Scan for the cell matching the given text and deliver its (X, Y) coordinate at center. 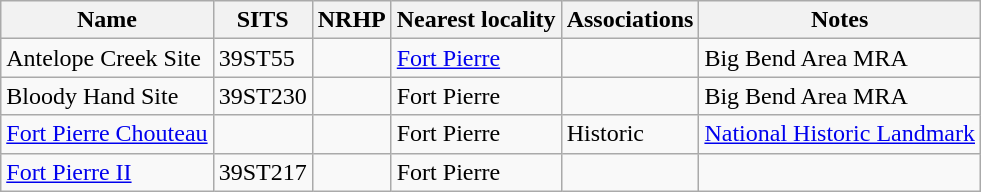
39ST55 (262, 58)
Nearest locality (476, 20)
Fort Pierre II (107, 172)
39ST230 (262, 96)
Historic (630, 134)
SITS (262, 20)
National Historic Landmark (840, 134)
Bloody Hand Site (107, 96)
Fort Pierre Chouteau (107, 134)
Name (107, 20)
Notes (840, 20)
39ST217 (262, 172)
Antelope Creek Site (107, 58)
Associations (630, 20)
NRHP (352, 20)
